For the text-containing cell, return its midpoint in [X, Y] coordinate format. 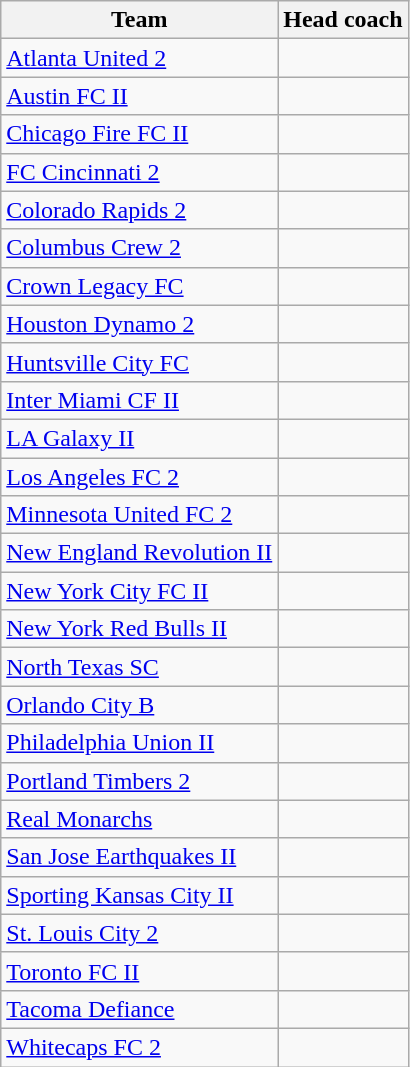
New York City FC II [140, 591]
Los Angeles FC 2 [140, 477]
Minnesota United FC 2 [140, 515]
Portland Timbers 2 [140, 781]
Tacoma Defiance [140, 1009]
Philadelphia Union II [140, 743]
Austin FC II [140, 96]
Huntsville City FC [140, 362]
Orlando City B [140, 705]
Real Monarchs [140, 819]
New York Red Bulls II [140, 629]
San Jose Earthquakes II [140, 857]
St. Louis City 2 [140, 933]
Colorado Rapids 2 [140, 210]
Chicago Fire FC II [140, 134]
Inter Miami CF II [140, 400]
Sporting Kansas City II [140, 895]
Toronto FC II [140, 971]
Houston Dynamo 2 [140, 324]
Crown Legacy FC [140, 286]
New England Revolution II [140, 553]
LA Galaxy II [140, 438]
Team [140, 20]
Whitecaps FC 2 [140, 1047]
North Texas SC [140, 667]
Columbus Crew 2 [140, 248]
FC Cincinnati 2 [140, 172]
Atlanta United 2 [140, 58]
Head coach [343, 20]
